Find where the given text appears and provide that cell's center as (x, y) coordinate. 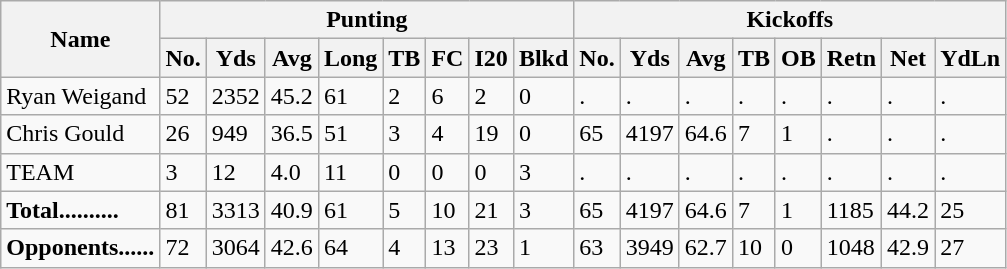
51 (350, 134)
19 (491, 134)
OB (798, 58)
40.9 (292, 210)
2352 (236, 96)
13 (448, 248)
44.2 (908, 210)
Net (908, 58)
42.9 (908, 248)
Blkd (543, 58)
Name (80, 39)
Total.......... (80, 210)
1048 (851, 248)
52 (183, 96)
FC (448, 58)
63 (597, 248)
Kickoffs (790, 20)
81 (183, 210)
Long (350, 58)
Chris Gould (80, 134)
25 (970, 210)
4.0 (292, 172)
12 (236, 172)
I20 (491, 58)
Ryan Weigand (80, 96)
21 (491, 210)
6 (448, 96)
3949 (650, 248)
11 (350, 172)
Retn (851, 58)
72 (183, 248)
5 (404, 210)
45.2 (292, 96)
42.6 (292, 248)
64 (350, 248)
62.7 (706, 248)
949 (236, 134)
26 (183, 134)
Punting (367, 20)
36.5 (292, 134)
23 (491, 248)
1185 (851, 210)
3313 (236, 210)
27 (970, 248)
Opponents...... (80, 248)
TEAM (80, 172)
YdLn (970, 58)
3064 (236, 248)
